Capture the cell that displays the provided text and extract its (X, Y) central coordinate. 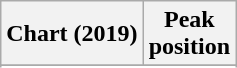
Peakposition (189, 34)
Chart (2019) (72, 34)
